Identify which cell holds the provided text, then report its (x, y) central coordinate. 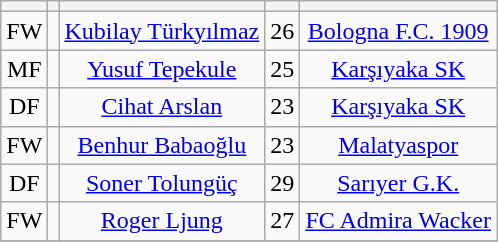
25 (282, 69)
Soner Tolungüç (162, 183)
Benhur Babaoğlu (162, 145)
Kubilay Türkyılmaz (162, 31)
FC Admira Wacker (398, 221)
Bologna F.C. 1909 (398, 31)
Cihat Arslan (162, 107)
29 (282, 183)
Yusuf Tepekule (162, 69)
Roger Ljung (162, 221)
26 (282, 31)
MF (24, 69)
Malatyaspor (398, 145)
27 (282, 221)
Sarıyer G.K. (398, 183)
